Return the [X, Y] coordinate for the center point of the cell that contains the specified text.  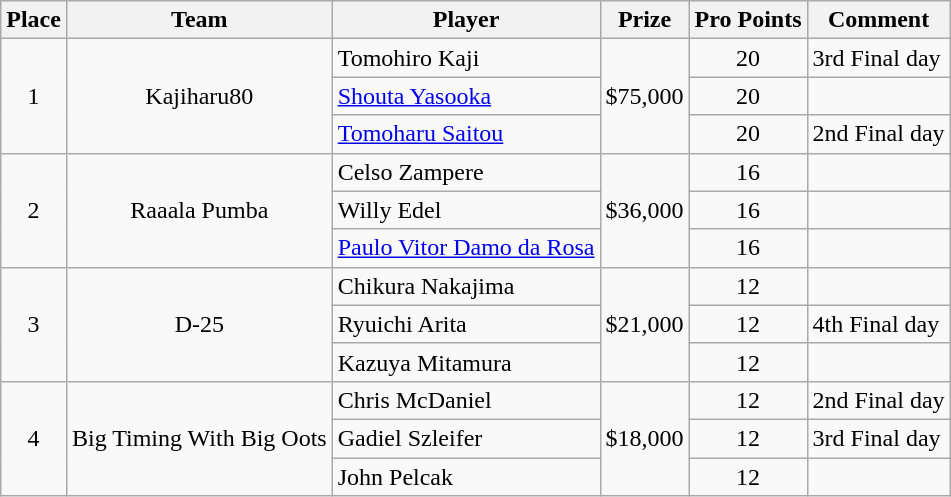
Prize [644, 20]
Tomoharu Saitou [466, 134]
Shouta Yasooka [466, 96]
Comment [878, 20]
Tomohiro Kaji [466, 58]
$21,000 [644, 324]
Chikura Nakajima [466, 286]
Willy Edel [466, 210]
1 [34, 96]
John Pelcak [466, 477]
Pro Points [748, 20]
Celso Zampere [466, 172]
3 [34, 324]
2 [34, 210]
Raaala Pumba [199, 210]
Kazuya Mitamura [466, 362]
Chris McDaniel [466, 400]
Player [466, 20]
D-25 [199, 324]
$36,000 [644, 210]
Big Timing With Big Oots [199, 438]
Kajiharu80 [199, 96]
Gadiel Szleifer [466, 438]
Paulo Vitor Damo da Rosa [466, 248]
Ryuichi Arita [466, 324]
4th Final day [878, 324]
4 [34, 438]
$75,000 [644, 96]
$18,000 [644, 438]
Place [34, 20]
Team [199, 20]
